Extract the [X, Y] coordinate from the center of the cell holding the provided text.  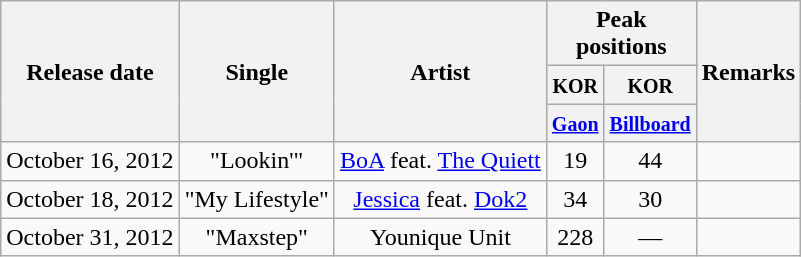
Single [256, 72]
Artist [440, 72]
19 [575, 161]
October 18, 2012 [90, 199]
BoA feat. The Quiett [440, 161]
"Lookin'" [256, 161]
October 31, 2012 [90, 237]
44 [650, 161]
Gaon [575, 123]
30 [650, 199]
228 [575, 237]
Peak positions [621, 34]
Jessica feat. Dok2 [440, 199]
Billboard [650, 123]
"Maxstep" [256, 237]
— [650, 237]
Younique Unit [440, 237]
"My Lifestyle" [256, 199]
October 16, 2012 [90, 161]
Remarks [748, 72]
Release date [90, 72]
34 [575, 199]
